Locate the cell with the specified text and output its (X, Y) center coordinate. 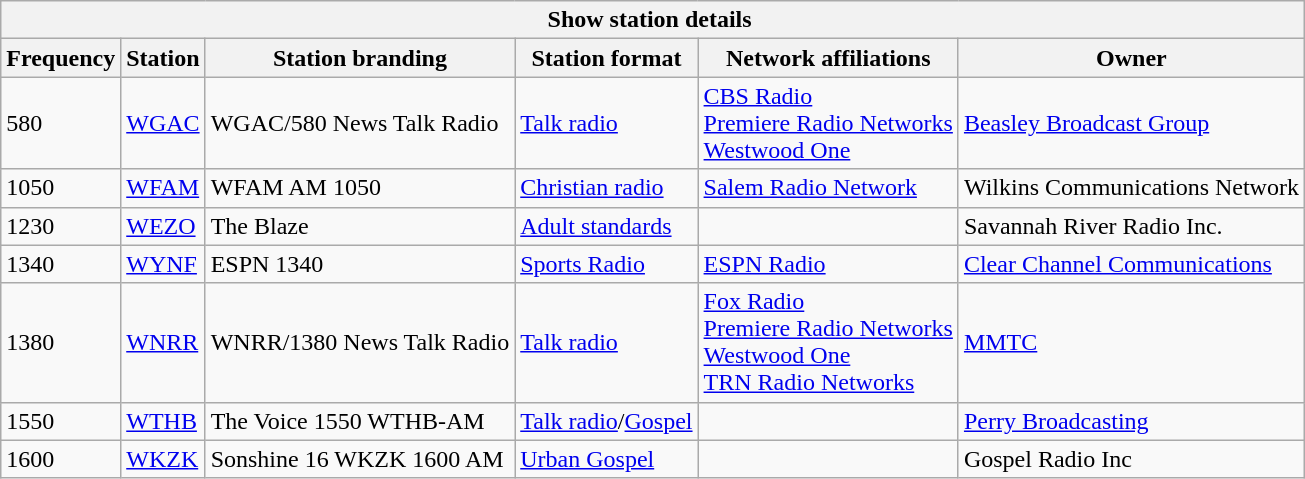
WGAC (163, 123)
Christian radio (606, 188)
The Blaze (360, 226)
WGAC/580 News Talk Radio (360, 123)
Station (163, 58)
1550 (61, 421)
WTHB (163, 421)
The Voice 1550 WTHB-AM (360, 421)
1600 (61, 459)
WFAM (163, 188)
Show station details (653, 20)
1340 (61, 264)
Sports Radio (606, 264)
MMTC (1131, 342)
WYNF (163, 264)
ESPN Radio (828, 264)
580 (61, 123)
1230 (61, 226)
1380 (61, 342)
Wilkins Communications Network (1131, 188)
Frequency (61, 58)
Sonshine 16 WKZK 1600 AM (360, 459)
Owner (1131, 58)
WNRR/1380 News Talk Radio (360, 342)
Perry Broadcasting (1131, 421)
CBS RadioPremiere Radio NetworksWestwood One (828, 123)
WNRR (163, 342)
WFAM AM 1050 (360, 188)
Network affiliations (828, 58)
ESPN 1340 (360, 264)
Clear Channel Communications (1131, 264)
Talk radio/Gospel (606, 421)
Fox RadioPremiere Radio NetworksWestwood OneTRN Radio Networks (828, 342)
Salem Radio Network (828, 188)
Station branding (360, 58)
1050 (61, 188)
Gospel Radio Inc (1131, 459)
Adult standards (606, 226)
Savannah River Radio Inc. (1131, 226)
Beasley Broadcast Group (1131, 123)
Urban Gospel (606, 459)
Station format (606, 58)
WEZO (163, 226)
WKZK (163, 459)
